Provide the (X, Y) coordinate of the cell's center where the given text is located.  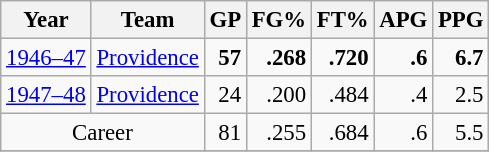
.4 (404, 95)
GP (225, 20)
57 (225, 58)
Year (46, 20)
Career (102, 133)
.200 (278, 95)
Team (148, 20)
.255 (278, 133)
FT% (342, 20)
APG (404, 20)
5.5 (461, 133)
FG% (278, 20)
6.7 (461, 58)
1947–48 (46, 95)
1946–47 (46, 58)
.268 (278, 58)
24 (225, 95)
.684 (342, 133)
.484 (342, 95)
PPG (461, 20)
2.5 (461, 95)
.720 (342, 58)
81 (225, 133)
